Scan for the cell matching the given text and deliver its [x, y] coordinate at center. 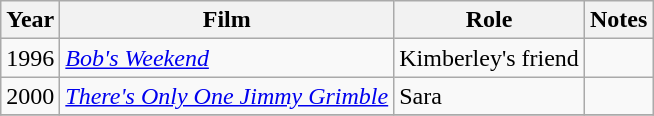
There's Only One Jimmy Grimble [227, 96]
Film [227, 20]
2000 [30, 96]
Role [490, 20]
Sara [490, 96]
Bob's Weekend [227, 58]
Notes [618, 20]
1996 [30, 58]
Year [30, 20]
Kimberley's friend [490, 58]
